Provide the [x, y] coordinate of the cell's center where the given text is located.  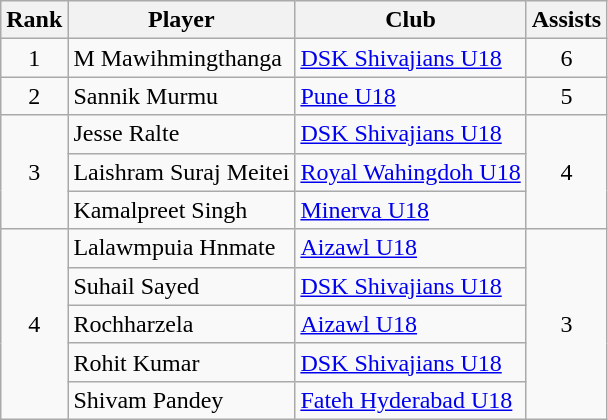
Shivam Pandey [182, 400]
Suhail Sayed [182, 286]
Jesse Ralte [182, 134]
Royal Wahingdoh U18 [410, 172]
Fateh Hyderabad U18 [410, 400]
Rohit Kumar [182, 362]
M Mawihmingthanga [182, 58]
2 [34, 96]
Assists [566, 20]
Rochharzela [182, 324]
6 [566, 58]
Rank [34, 20]
1 [34, 58]
Sannik Murmu [182, 96]
Laishram Suraj Meitei [182, 172]
Player [182, 20]
Minerva U18 [410, 210]
Pune U18 [410, 96]
Club [410, 20]
5 [566, 96]
Lalawmpuia Hnmate [182, 248]
Kamalpreet Singh [182, 210]
